Return the [x, y] coordinate for the center point of the cell that contains the specified text.  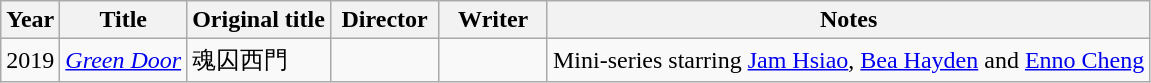
Writer [494, 20]
Title [124, 20]
Green Door [124, 60]
Director [384, 20]
Mini-series starring Jam Hsiao, Bea Hayden and Enno Cheng [848, 60]
Year [30, 20]
魂囚西門 [259, 60]
Notes [848, 20]
2019 [30, 60]
Original title [259, 20]
